Locate the cell with the specified text and output its (X, Y) center coordinate. 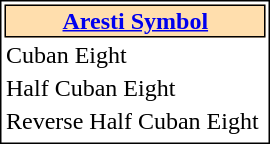
Cuban Eight (132, 55)
Reverse Half Cuban Eight (132, 121)
Aresti Symbol (135, 20)
Half Cuban Eight (132, 89)
